Provide the (x, y) coordinate of the cell's center where the given text is located.  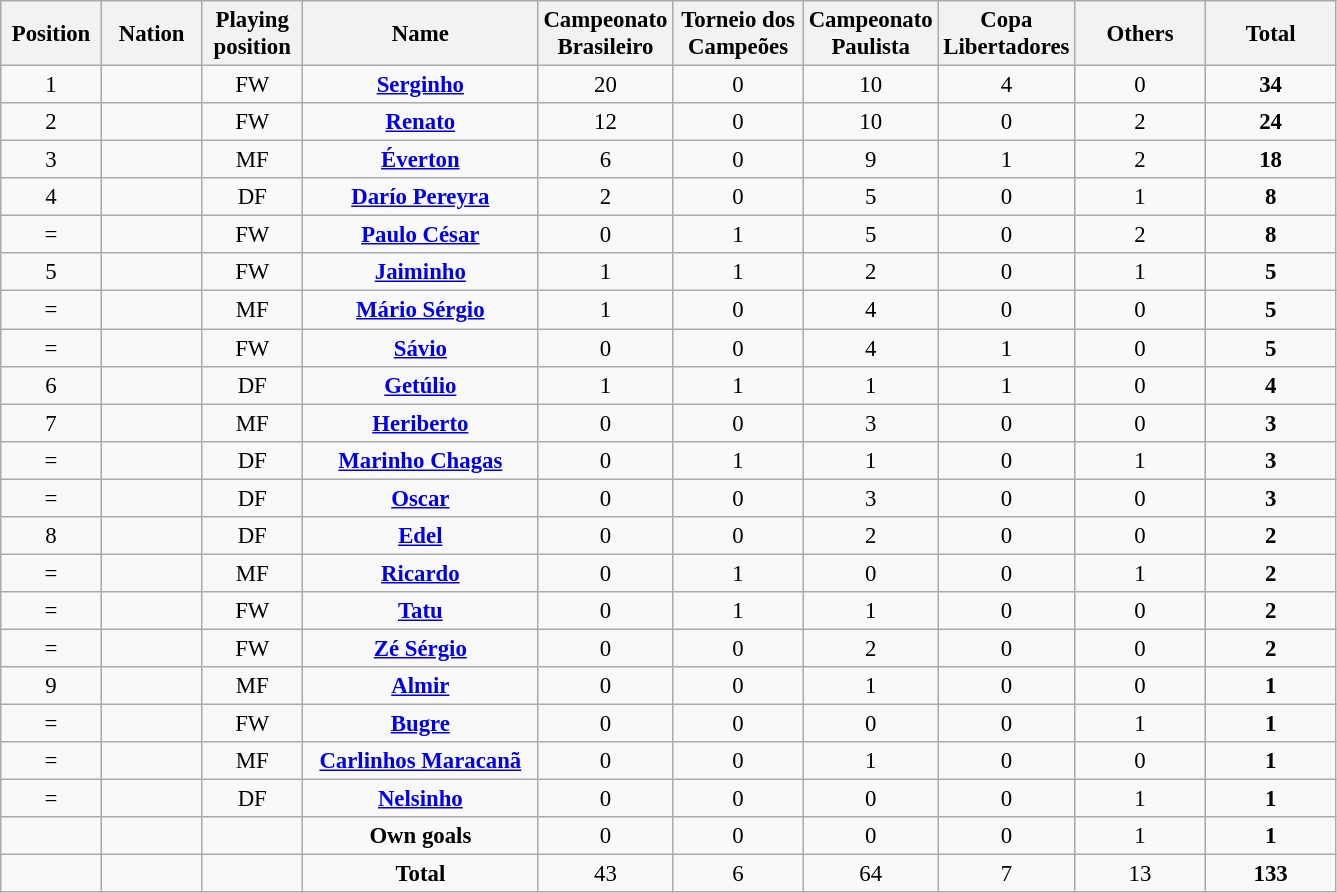
Carlinhos Maracanã (421, 761)
43 (606, 874)
Heriberto (421, 423)
Jaiminho (421, 273)
20 (606, 85)
Torneio dos Campeões (738, 34)
Others (1140, 34)
Position (52, 34)
Edel (421, 536)
Serginho (421, 85)
64 (870, 874)
Sávio (421, 348)
Tatu (421, 611)
Marinho Chagas (421, 460)
Campeonato Paulista (870, 34)
Campeonato Brasileiro (606, 34)
Darío Pereyra (421, 197)
Oscar (421, 498)
Mário Sérgio (421, 310)
Own goals (421, 836)
24 (1270, 122)
Getúlio (421, 385)
Nation (152, 34)
13 (1140, 874)
Copa Libertadores (1006, 34)
34 (1270, 85)
133 (1270, 874)
Nelsinho (421, 799)
Paulo César (421, 235)
18 (1270, 160)
12 (606, 122)
Renato (421, 122)
Bugre (421, 724)
Playing position (252, 34)
Ricardo (421, 573)
Éverton (421, 160)
Zé Sérgio (421, 648)
Almir (421, 686)
Name (421, 34)
